Pinpoint the cell where the given text exists, returning its [x, y] midpoint coordinate. 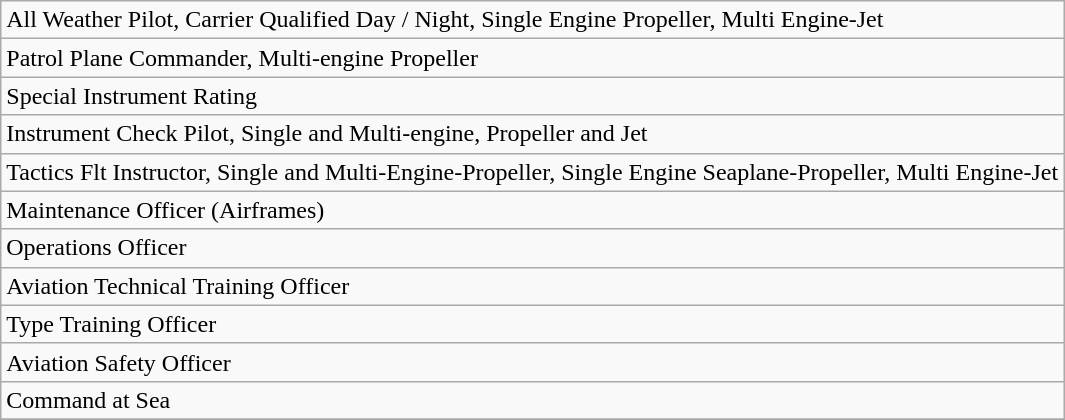
Aviation Safety Officer [532, 362]
Type Training Officer [532, 324]
Patrol Plane Commander, Multi-engine Propeller [532, 58]
Instrument Check Pilot, Single and Multi-engine, Propeller and Jet [532, 134]
Operations Officer [532, 248]
Command at Sea [532, 400]
Tactics Flt Instructor, Single and Multi-Engine-Propeller, Single Engine Seaplane-Propeller, Multi Engine-Jet [532, 172]
Special Instrument Rating [532, 96]
Aviation Technical Training Officer [532, 286]
All Weather Pilot, Carrier Qualified Day / Night, Single Engine Propeller, Multi Engine-Jet [532, 20]
Maintenance Officer (Airframes) [532, 210]
